Capture the cell that displays the provided text and extract its (X, Y) central coordinate. 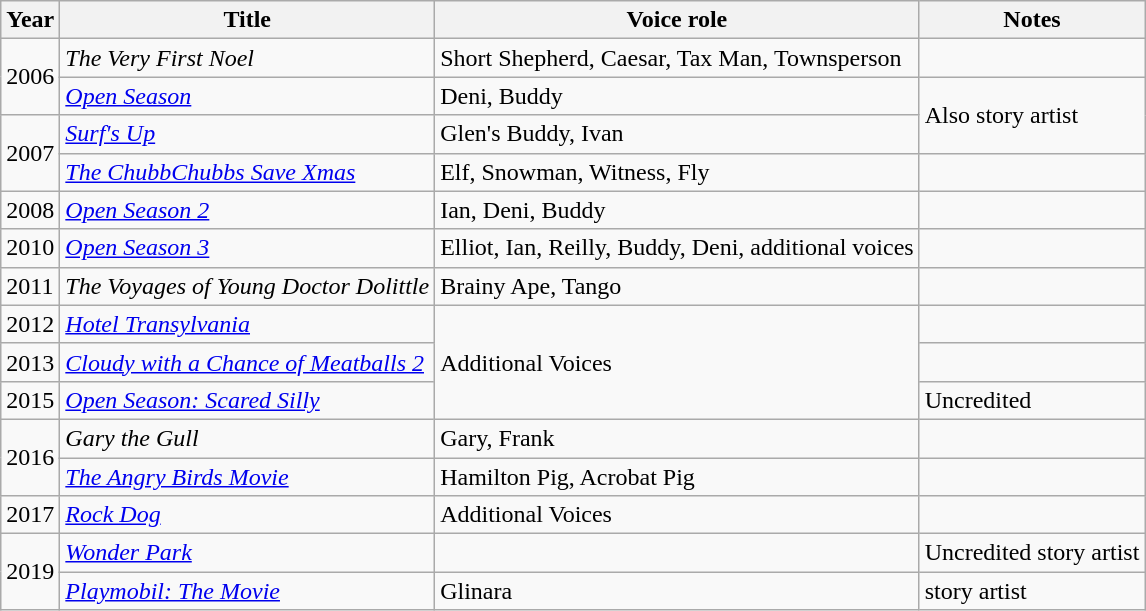
Title (248, 20)
The ChubbChubbs Save Xmas (248, 172)
2011 (30, 286)
2016 (30, 457)
Year (30, 20)
2019 (30, 572)
story artist (1032, 591)
2007 (30, 153)
Gary the Gull (248, 438)
Glinara (678, 591)
Rock Dog (248, 515)
Glen's Buddy, Ivan (678, 134)
Uncredited story artist (1032, 553)
Brainy Ape, Tango (678, 286)
2010 (30, 248)
Also story artist (1032, 115)
Ian, Deni, Buddy (678, 210)
Short Shepherd, Caesar, Tax Man, Townsperson (678, 58)
2013 (30, 362)
Wonder Park (248, 553)
Open Season: Scared Silly (248, 400)
Deni, Buddy (678, 96)
2015 (30, 400)
The Voyages of Young Doctor Dolittle (248, 286)
Hamilton Pig, Acrobat Pig (678, 477)
2012 (30, 324)
Uncredited (1032, 400)
Open Season (248, 96)
2017 (30, 515)
Open Season 3 (248, 248)
Elf, Snowman, Witness, Fly (678, 172)
Open Season 2 (248, 210)
Notes (1032, 20)
Surf's Up (248, 134)
2006 (30, 77)
The Very First Noel (248, 58)
Elliot, Ian, Reilly, Buddy, Deni, additional voices (678, 248)
Cloudy with a Chance of Meatballs 2 (248, 362)
The Angry Birds Movie (248, 477)
Gary, Frank (678, 438)
Voice role (678, 20)
Playmobil: The Movie (248, 591)
2008 (30, 210)
Hotel Transylvania (248, 324)
